Identify which cell holds the provided text, then report its (x, y) central coordinate. 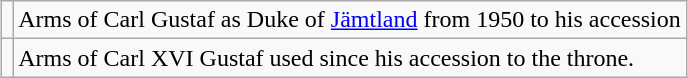
Arms of Carl XVI Gustaf used since his accession to the throne. (350, 58)
Arms of Carl Gustaf as Duke of Jämtland from 1950 to his accession (350, 20)
